Provide the [x, y] coordinate of the cell's center where the given text is located.  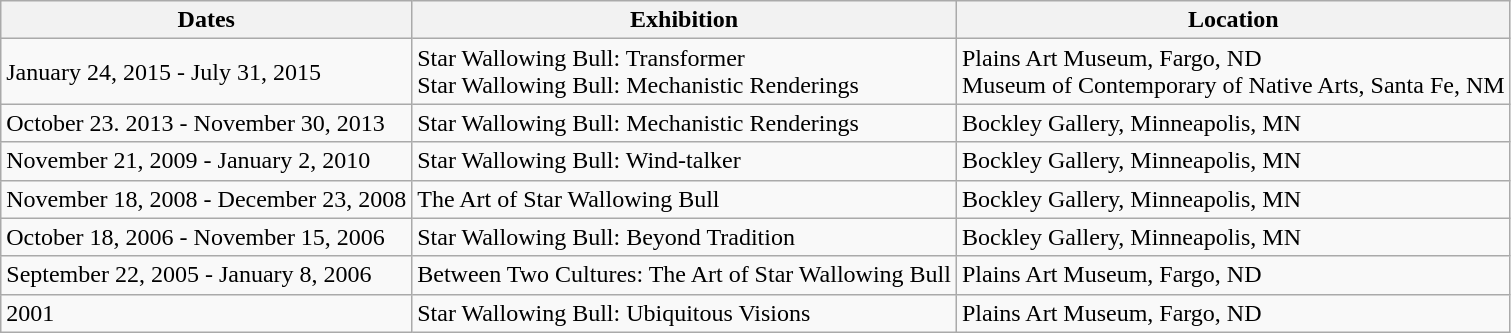
Star Wallowing Bull: Beyond Tradition [684, 237]
Location [1233, 20]
November 18, 2008 - December 23, 2008 [206, 199]
Star Wallowing Bull: Mechanistic Renderings [684, 123]
2001 [206, 313]
Star Wallowing Bull: Wind-talker [684, 161]
Plains Art Museum, Fargo, NDMuseum of Contemporary of Native Arts, Santa Fe, NM [1233, 72]
Star Wallowing Bull: TransformerStar Wallowing Bull: Mechanistic Renderings [684, 72]
Star Wallowing Bull: Ubiquitous Visions [684, 313]
September 22, 2005 - January 8, 2006 [206, 275]
Exhibition [684, 20]
October 18, 2006 - November 15, 2006 [206, 237]
January 24, 2015 - July 31, 2015 [206, 72]
Between Two Cultures: The Art of Star Wallowing Bull [684, 275]
November 21, 2009 - January 2, 2010 [206, 161]
October 23. 2013 - November 30, 2013 [206, 123]
Dates [206, 20]
The Art of Star Wallowing Bull [684, 199]
